Return the (X, Y) coordinate for the center point of the cell that contains the specified text.  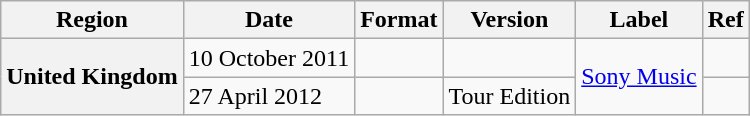
Region (92, 20)
United Kingdom (92, 77)
Version (510, 20)
Sony Music (639, 77)
Format (399, 20)
Ref (726, 20)
Label (639, 20)
10 October 2011 (268, 58)
Tour Edition (510, 96)
Date (268, 20)
27 April 2012 (268, 96)
